Identify which cell holds the provided text, then report its [X, Y] central coordinate. 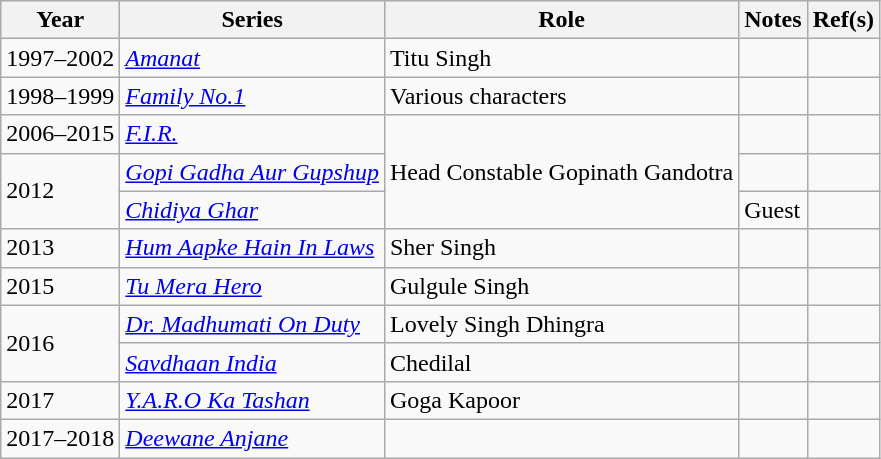
Guest [773, 210]
2012 [60, 191]
2017–2018 [60, 438]
Notes [773, 20]
2006–2015 [60, 134]
2015 [60, 286]
2016 [60, 343]
Y.A.R.O Ka Tashan [252, 400]
Dr. Madhumati On Duty [252, 324]
Role [561, 20]
1998–1999 [60, 96]
Year [60, 20]
2017 [60, 400]
Deewane Anjane [252, 438]
Amanat [252, 58]
Family No.1 [252, 96]
Lovely Singh Dhingra [561, 324]
Goga Kapoor [561, 400]
2013 [60, 248]
Hum Aapke Hain In Laws [252, 248]
F.I.R. [252, 134]
Chidiya Ghar [252, 210]
Titu Singh [561, 58]
Sher Singh [561, 248]
Ref(s) [843, 20]
1997–2002 [60, 58]
Savdhaan India [252, 362]
Tu Mera Hero [252, 286]
Gulgule Singh [561, 286]
Head Constable Gopinath Gandotra [561, 172]
Various characters [561, 96]
Series [252, 20]
Gopi Gadha Aur Gupshup [252, 172]
Chedilal [561, 362]
